Provide the [X, Y] coordinate of the cell's center where the given text is located.  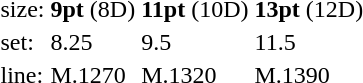
9.5 [195, 42]
8.25 [93, 42]
